Pinpoint the cell where the given text exists, returning its (x, y) midpoint coordinate. 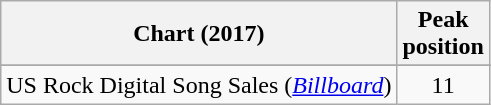
11 (443, 85)
Peakposition (443, 34)
Chart (2017) (199, 34)
US Rock Digital Song Sales (Billboard) (199, 85)
